Extract the (x, y) coordinate from the center of the cell holding the provided text.  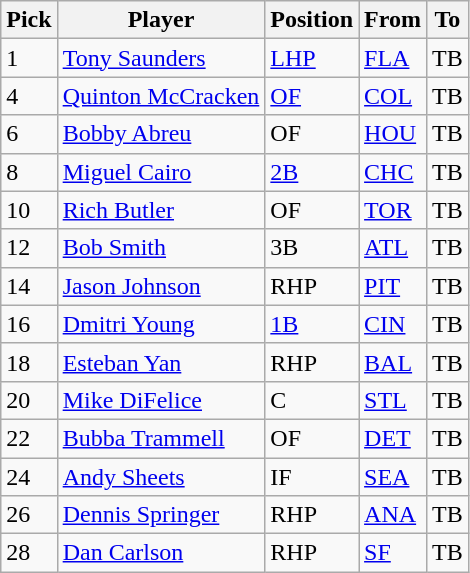
Bobby Abreu (161, 134)
6 (29, 134)
1 (29, 58)
Esteban Yan (161, 362)
C (312, 400)
FLA (393, 58)
Rich Butler (161, 210)
14 (29, 286)
24 (29, 477)
Bob Smith (161, 248)
Andy Sheets (161, 477)
3B (312, 248)
CIN (393, 324)
26 (29, 515)
Dan Carlson (161, 553)
20 (29, 400)
ANA (393, 515)
Position (312, 20)
From (393, 20)
LHP (312, 58)
10 (29, 210)
HOU (393, 134)
COL (393, 96)
IF (312, 477)
4 (29, 96)
22 (29, 438)
1B (312, 324)
Tony Saunders (161, 58)
16 (29, 324)
PIT (393, 286)
28 (29, 553)
Dmitri Young (161, 324)
18 (29, 362)
STL (393, 400)
12 (29, 248)
Quinton McCracken (161, 96)
TOR (393, 210)
BAL (393, 362)
Player (161, 20)
Jason Johnson (161, 286)
To (448, 20)
Pick (29, 20)
2B (312, 172)
Dennis Springer (161, 515)
Miguel Cairo (161, 172)
Mike DiFelice (161, 400)
SEA (393, 477)
8 (29, 172)
DET (393, 438)
Bubba Trammell (161, 438)
CHC (393, 172)
SF (393, 553)
ATL (393, 248)
